Search for the cell housing the specified text and yield its (x, y) center coordinate. 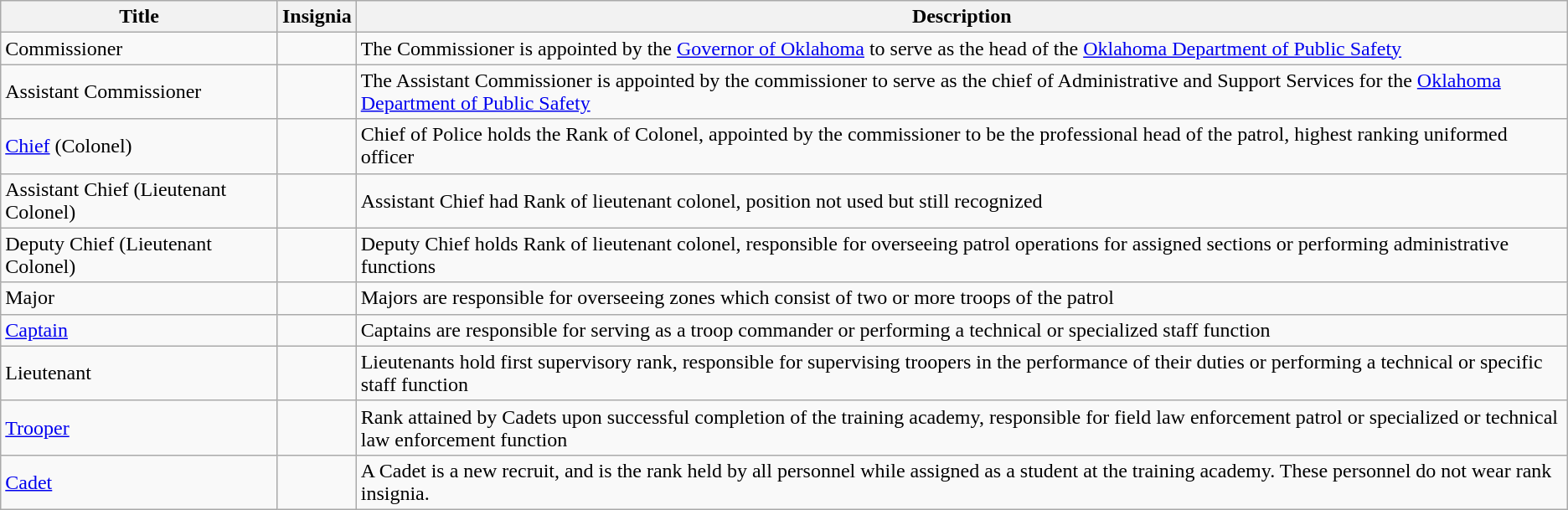
Insignia (317, 17)
Assistant Commissioner (139, 92)
Chief (Colonel) (139, 146)
Assistant Chief had Rank of lieutenant colonel, position not used but still recognized (962, 201)
Majors are responsible for overseeing zones which consist of two or more troops of the patrol (962, 298)
Cadet (139, 482)
Commissioner (139, 49)
Title (139, 17)
Major (139, 298)
Description (962, 17)
Lieutenant (139, 373)
Deputy Chief (Lieutenant Colonel) (139, 255)
Captains are responsible for serving as a troop commander or performing a technical or specialized staff function (962, 330)
Assistant Chief (Lieutenant Colonel) (139, 201)
Trooper (139, 427)
Chief of Police holds the Rank of Colonel, appointed by the commissioner to be the professional head of the patrol, highest ranking uniformed officer (962, 146)
Captain (139, 330)
The Commissioner is appointed by the Governor of Oklahoma to serve as the head of the Oklahoma Department of Public Safety (962, 49)
